From the cell containing the given text, extract its center point as [x, y] coordinate. 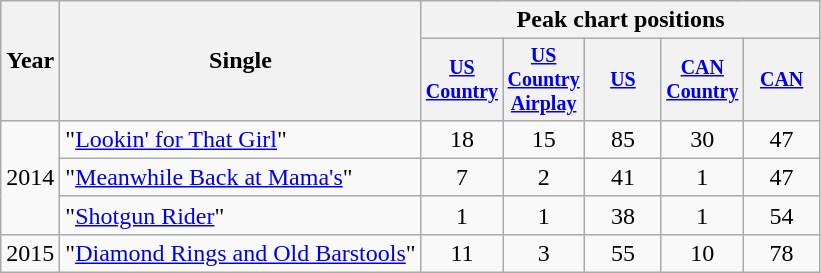
"Lookin' for That Girl" [240, 139]
11 [462, 253]
Year [30, 61]
"Meanwhile Back at Mama's" [240, 177]
US Country Airplay [544, 80]
3 [544, 253]
15 [544, 139]
Peak chart positions [620, 20]
10 [702, 253]
85 [622, 139]
2 [544, 177]
2014 [30, 177]
US [622, 80]
CAN Country [702, 80]
2015 [30, 253]
18 [462, 139]
"Shotgun Rider" [240, 215]
Single [240, 61]
54 [782, 215]
US Country [462, 80]
38 [622, 215]
41 [622, 177]
"Diamond Rings and Old Barstools" [240, 253]
78 [782, 253]
55 [622, 253]
CAN [782, 80]
7 [462, 177]
30 [702, 139]
